From the cell containing the given text, extract its center point as [x, y] coordinate. 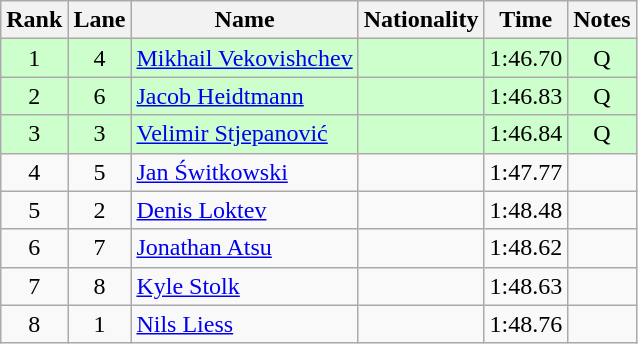
1:48.62 [526, 248]
Jan Świtkowski [244, 172]
1:46.84 [526, 134]
Lane [100, 20]
Jacob Heidtmann [244, 96]
Denis Loktev [244, 210]
Jonathan Atsu [244, 248]
Notes [602, 20]
Time [526, 20]
1:46.70 [526, 58]
1:48.48 [526, 210]
1:46.83 [526, 96]
1:47.77 [526, 172]
1:48.63 [526, 286]
Kyle Stolk [244, 286]
1:48.76 [526, 324]
Velimir Stjepanović [244, 134]
Nationality [421, 20]
Rank [34, 20]
Mikhail Vekovishchev [244, 58]
Nils Liess [244, 324]
Name [244, 20]
